Search for the cell housing the specified text and yield its (x, y) center coordinate. 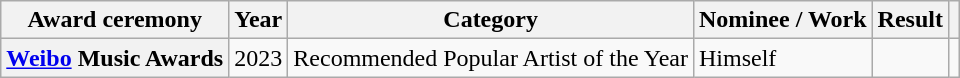
Weibo Music Awards (115, 58)
Year (258, 20)
Category (491, 20)
Himself (782, 58)
Award ceremony (115, 20)
Recommended Popular Artist of the Year (491, 58)
2023 (258, 58)
Nominee / Work (782, 20)
Result (910, 20)
